Capture the cell that displays the provided text and extract its (x, y) central coordinate. 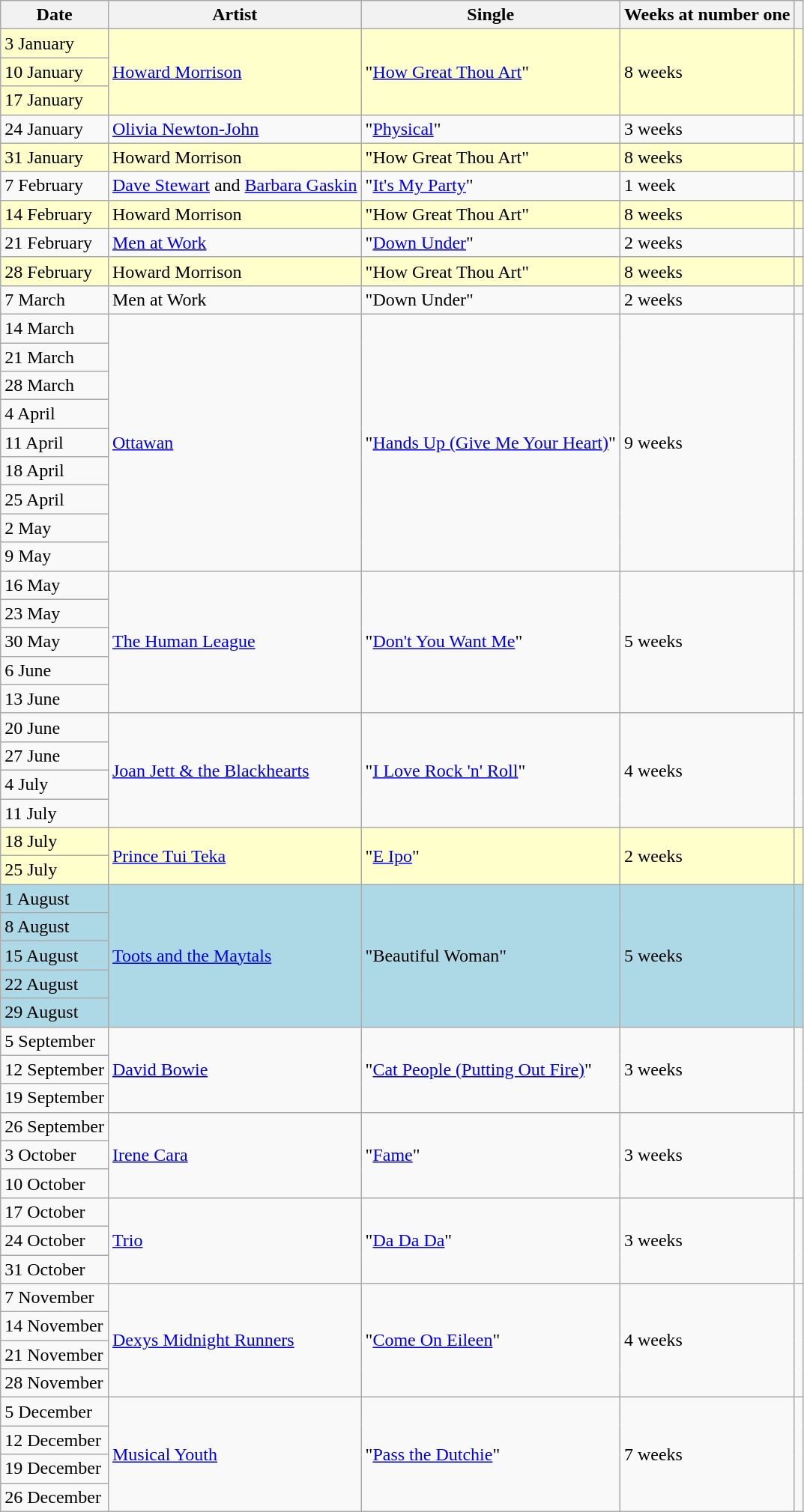
17 October (55, 1212)
27 June (55, 756)
18 April (55, 471)
10 January (55, 72)
10 October (55, 1183)
6 June (55, 670)
28 November (55, 1383)
19 September (55, 1098)
14 November (55, 1326)
The Human League (235, 642)
3 October (55, 1155)
4 July (55, 784)
"Pass the Dutchie" (490, 1454)
11 April (55, 443)
"Come On Eileen" (490, 1341)
14 March (55, 328)
Toots and the Maytals (235, 956)
28 March (55, 386)
21 March (55, 357)
22 August (55, 984)
"Don't You Want Me" (490, 642)
"Beautiful Woman" (490, 956)
24 October (55, 1240)
Olivia Newton-John (235, 129)
1 August (55, 899)
Weeks at number one (707, 15)
20 June (55, 727)
3 January (55, 43)
24 January (55, 129)
Dexys Midnight Runners (235, 1341)
1 week (707, 186)
30 May (55, 642)
2 May (55, 528)
Single (490, 15)
14 February (55, 214)
"Cat People (Putting Out Fire)" (490, 1069)
5 September (55, 1041)
26 September (55, 1126)
David Bowie (235, 1069)
26 December (55, 1497)
"Physical" (490, 129)
Ottawan (235, 442)
28 February (55, 271)
16 May (55, 585)
21 November (55, 1355)
Artist (235, 15)
Musical Youth (235, 1454)
11 July (55, 813)
12 December (55, 1440)
Dave Stewart and Barbara Gaskin (235, 186)
29 August (55, 1012)
25 April (55, 500)
"It's My Party" (490, 186)
9 weeks (707, 442)
7 weeks (707, 1454)
Irene Cara (235, 1155)
7 November (55, 1298)
"I Love Rock 'n' Roll" (490, 770)
Prince Tui Teka (235, 856)
31 October (55, 1269)
7 March (55, 300)
"E Ipo" (490, 856)
"Da Da Da" (490, 1240)
15 August (55, 956)
7 February (55, 186)
23 May (55, 613)
13 June (55, 699)
"Fame" (490, 1155)
Trio (235, 1240)
5 December (55, 1412)
18 July (55, 842)
9 May (55, 556)
Date (55, 15)
25 July (55, 870)
Joan Jett & the Blackhearts (235, 770)
"Hands Up (Give Me Your Heart)" (490, 442)
31 January (55, 157)
17 January (55, 100)
12 September (55, 1069)
19 December (55, 1469)
21 February (55, 243)
8 August (55, 927)
4 April (55, 414)
